Detect which cell encompasses the target text, then output its (X, Y) center coordinate. 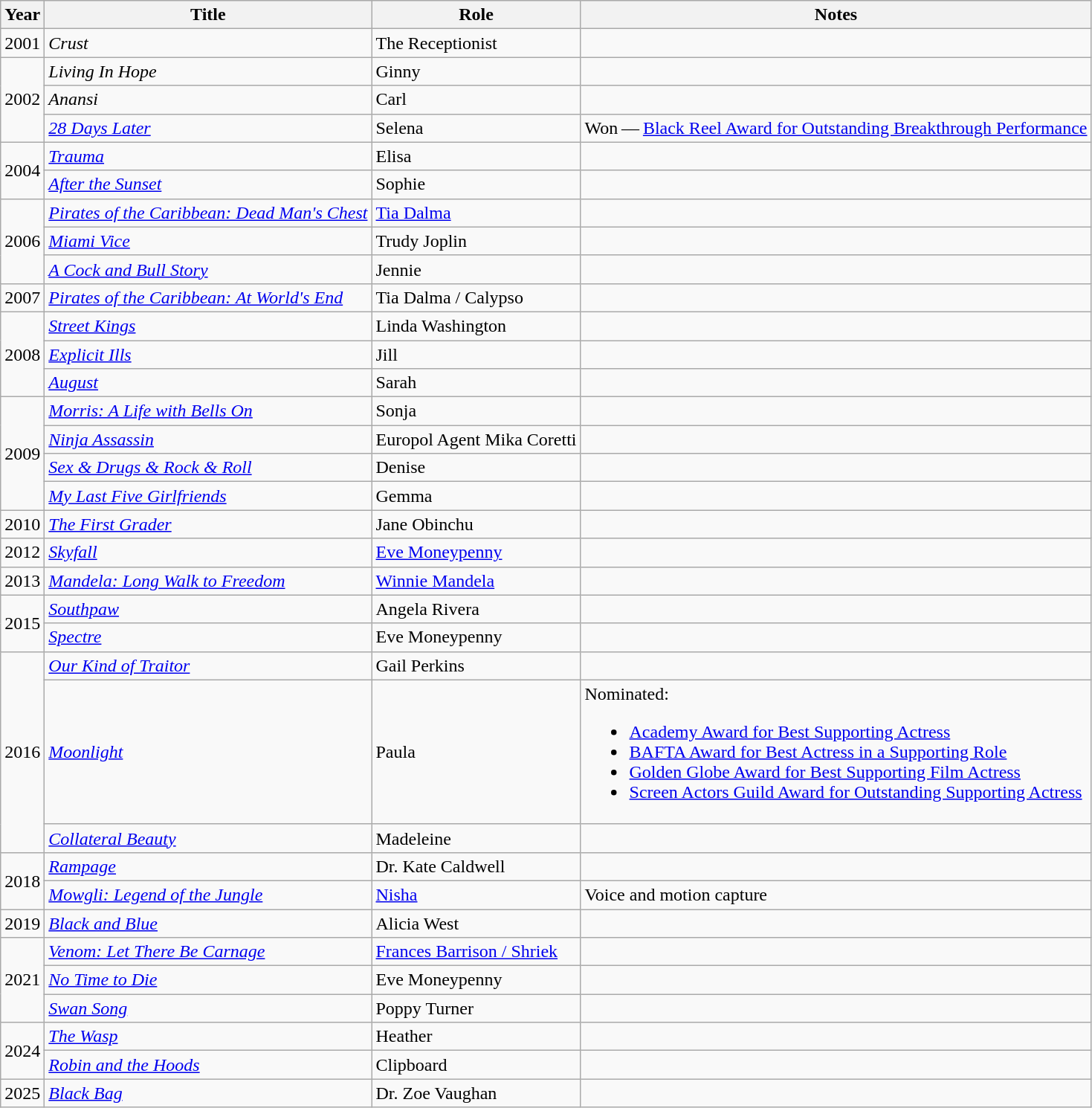
Ninja Assassin (208, 439)
Winnie Mandela (476, 581)
The Receptionist (476, 43)
2008 (22, 354)
Mowgli: Legend of the Jungle (208, 895)
Sarah (476, 383)
Madeleine (476, 838)
Venom: Let There Be Carnage (208, 952)
Morris: A Life with Bells On (208, 411)
Notes (836, 15)
Won — Black Reel Award for Outstanding Breakthrough Performance (836, 128)
Carl (476, 100)
Year (22, 15)
Swan Song (208, 1008)
Collateral Beauty (208, 838)
Nisha (476, 895)
Linda Washington (476, 326)
28 Days Later (208, 128)
Angela Rivera (476, 609)
A Cock and Bull Story (208, 269)
Voice and motion capture (836, 895)
Skyfall (208, 553)
Denise (476, 468)
2021 (22, 980)
Dr. Kate Caldwell (476, 866)
2009 (22, 454)
2018 (22, 880)
Spectre (208, 637)
Europol Agent Mika Coretti (476, 439)
Black Bag (208, 1093)
August (208, 383)
2025 (22, 1093)
Rampage (208, 866)
Southpaw (208, 609)
Dr. Zoe Vaughan (476, 1093)
2001 (22, 43)
2015 (22, 623)
Gail Perkins (476, 666)
Mandela: Long Walk to Freedom (208, 581)
Tia Dalma (476, 213)
The First Grader (208, 524)
2019 (22, 923)
Selena (476, 128)
Pirates of the Caribbean: At World's End (208, 297)
Jennie (476, 269)
Our Kind of Traitor (208, 666)
Moonlight (208, 752)
Street Kings (208, 326)
Trauma (208, 156)
Role (476, 15)
Elisa (476, 156)
Heather (476, 1037)
Jill (476, 355)
Trudy Joplin (476, 241)
Pirates of the Caribbean: Dead Man's Chest (208, 213)
2012 (22, 553)
Ginny (476, 71)
My Last Five Girlfriends (208, 496)
2016 (22, 752)
Anansi (208, 100)
Sophie (476, 184)
Explicit Ills (208, 355)
2006 (22, 241)
Miami Vice (208, 241)
Title (208, 15)
The Wasp (208, 1037)
2002 (22, 100)
Sonja (476, 411)
Living In Hope (208, 71)
2024 (22, 1051)
Frances Barrison / Shriek (476, 952)
Crust (208, 43)
Clipboard (476, 1065)
Jane Obinchu (476, 524)
Alicia West (476, 923)
Poppy Turner (476, 1008)
2010 (22, 524)
2004 (22, 170)
After the Sunset (208, 184)
Paula (476, 752)
Robin and the Hoods (208, 1065)
No Time to Die (208, 980)
Gemma (476, 496)
Sex & Drugs & Rock & Roll (208, 468)
2013 (22, 581)
Tia Dalma / Calypso (476, 297)
Black and Blue (208, 923)
2007 (22, 297)
